Extract the (x, y) coordinate from the center of the cell holding the provided text.  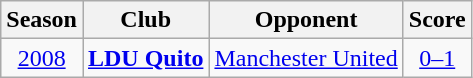
Manchester United (306, 58)
Season (42, 20)
Club (145, 20)
LDU Quito (145, 58)
2008 (42, 58)
Opponent (306, 20)
0–1 (437, 58)
Score (437, 20)
